Identify which cell holds the provided text, then report its [x, y] central coordinate. 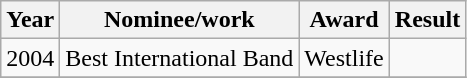
2004 [30, 58]
Best International Band [180, 58]
Award [344, 20]
Nominee/work [180, 20]
Westlife [344, 58]
Year [30, 20]
Result [427, 20]
